For the text-containing cell, return its midpoint in [X, Y] coordinate format. 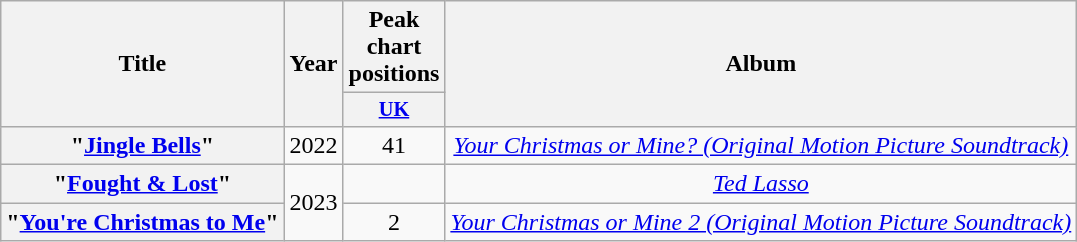
Your Christmas or Mine? (Original Motion Picture Soundtrack) [761, 145]
Your Christmas or Mine 2 (Original Motion Picture Soundtrack) [761, 222]
"Fought & Lost" [142, 184]
2 [394, 222]
UK [394, 110]
2023 [314, 203]
Peak chart positions [394, 47]
Year [314, 64]
Title [142, 64]
"You're Christmas to Me" [142, 222]
41 [394, 145]
"Jingle Bells" [142, 145]
2022 [314, 145]
Ted Lasso [761, 184]
Album [761, 64]
